Locate the cell with the specified text and output its (X, Y) center coordinate. 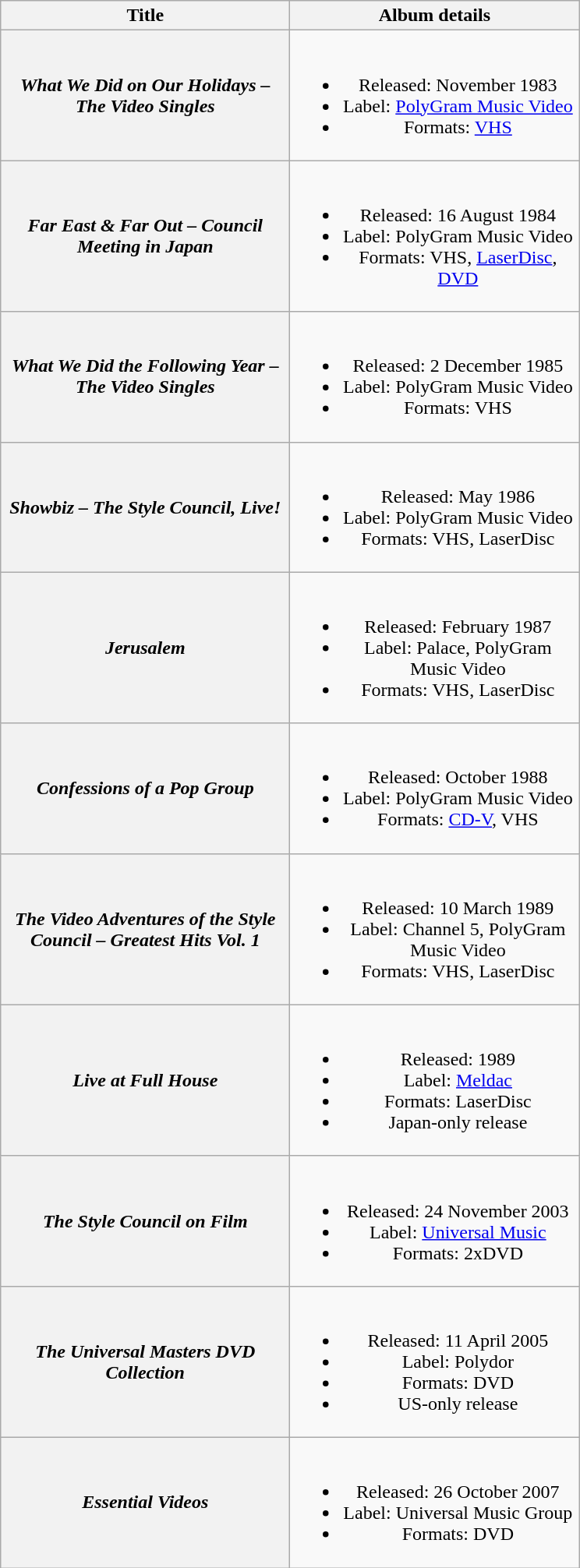
Released: 2 December 1985Label: PolyGram Music VideoFormats: VHS (435, 377)
Confessions of a Pop Group (145, 789)
Released: 1989Label: MeldacFormats: LaserDiscJapan-only release (435, 1080)
Live at Full House (145, 1080)
Released: May 1986Label: PolyGram Music VideoFormats: VHS, LaserDisc (435, 507)
The Video Adventures of the Style Council – Greatest Hits Vol. 1 (145, 929)
Released: February 1987Label: Palace, PolyGram Music VideoFormats: VHS, LaserDisc (435, 648)
Far East & Far Out – Council Meeting in Japan (145, 236)
Released: 24 November 2003Label: Universal MusicFormats: 2xDVD (435, 1220)
The Style Council on Film (145, 1220)
Released: 11 April 2005Label: PolydorFormats: DVDUS-only release (435, 1361)
Released: 10 March 1989Label: Channel 5, PolyGram Music VideoFormats: VHS, LaserDisc (435, 929)
Essential Videos (145, 1503)
Showbiz – The Style Council, Live! (145, 507)
The Universal Masters DVD Collection (145, 1361)
What We Did on Our Holidays – The Video Singles (145, 95)
Released: October 1988Label: PolyGram Music VideoFormats: CD-V, VHS (435, 789)
What We Did the Following Year – The Video Singles (145, 377)
Released: 26 October 2007Label: Universal Music GroupFormats: DVD (435, 1503)
Jerusalem (145, 648)
Title (145, 16)
Released: November 1983Label: PolyGram Music VideoFormats: VHS (435, 95)
Released: 16 August 1984Label: PolyGram Music VideoFormats: VHS, LaserDisc, DVD (435, 236)
Album details (435, 16)
